For the text-containing cell, return its midpoint in (X, Y) coordinate format. 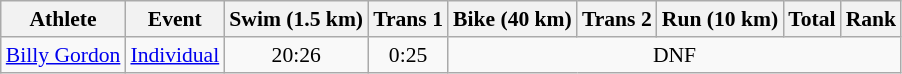
20:26 (296, 55)
Event (174, 19)
Athlete (64, 19)
Swim (1.5 km) (296, 19)
Rank (872, 19)
0:25 (408, 55)
Individual (174, 55)
Total (812, 19)
Billy Gordon (64, 55)
Run (10 km) (720, 19)
DNF (674, 55)
Bike (40 km) (512, 19)
Trans 2 (617, 19)
Trans 1 (408, 19)
